From the cell containing the given text, extract its center point as [x, y] coordinate. 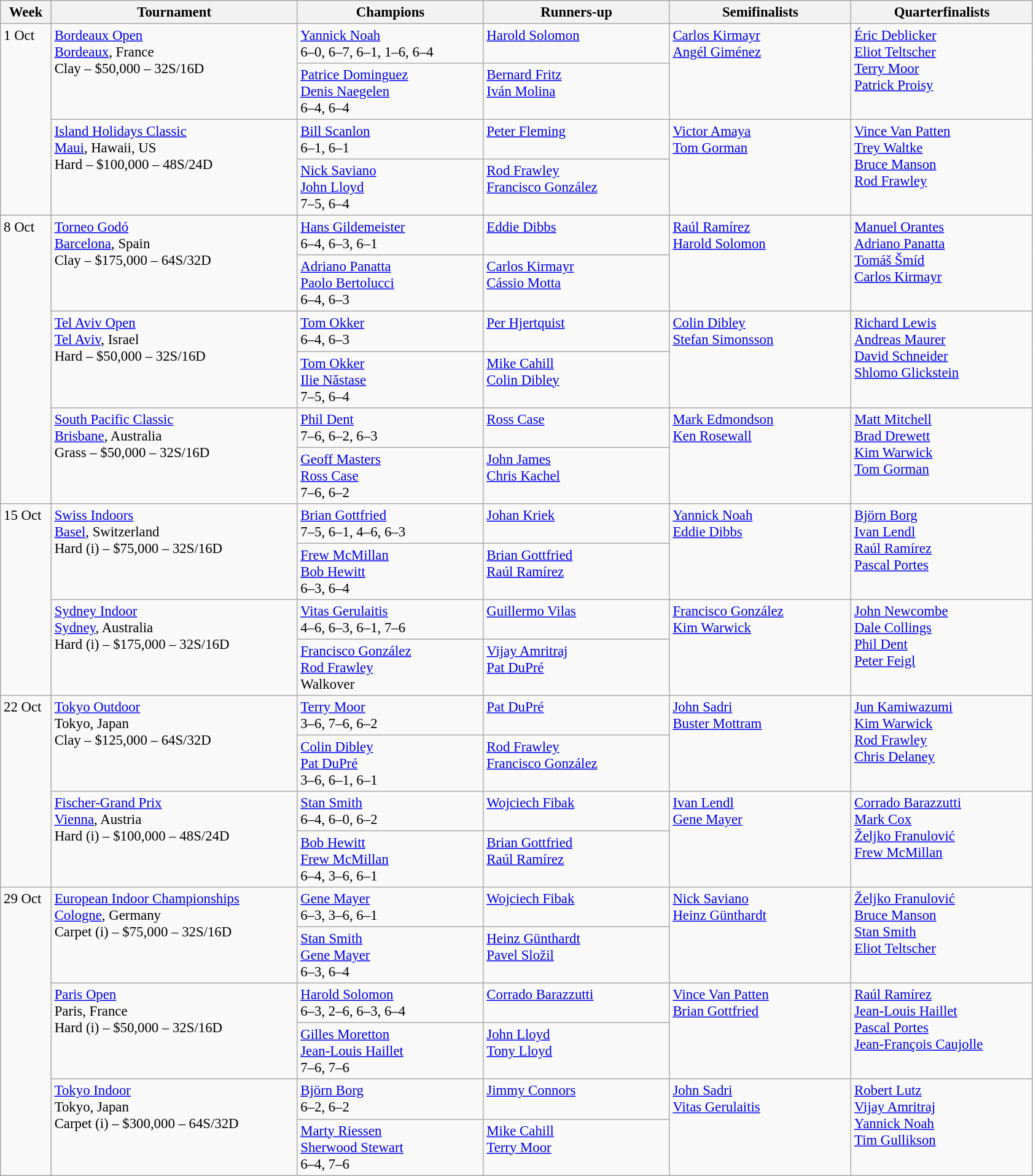
Raúl Ramírez Jean-Louis Haillet Pascal Portes Jean-François Caujolle [942, 1031]
Harold Solomon [576, 44]
Tournament [174, 12]
15 Oct [26, 599]
John James Chris Kachel [576, 476]
John Newcombe Dale Collings Phil Dent Peter Feigl [942, 648]
Peter Fleming [576, 140]
Tel Aviv Open Tel Aviv, Israel Hard – $50,000 – 32S/16D [174, 359]
Björn Borg Ivan Lendl Raúl Ramírez Pascal Portes [942, 551]
Yannick Noah 6–0, 6–7, 6–1, 1–6, 6–4 [391, 44]
Bill Scanlon 6–1, 6–1 [391, 140]
Tom Okker 6–4, 6–3 [391, 332]
Matt Mitchell Brad Drewett Kim Warwick Tom Gorman [942, 455]
Marty Riessen Sherwood Stewart 6–4, 7–6 [391, 1147]
22 Oct [26, 791]
Tokyo Outdoor Tokyo, Japan Clay – $125,000 – 64S/32D [174, 743]
Semifinalists [760, 12]
8 Oct [26, 360]
Week [26, 12]
Corrado Barazzutti Mark Cox Željko Franulović Frew McMillan [942, 839]
Heinz Günthardt Pavel Složil [576, 955]
Brian Gottfried 7–5, 6–1, 4–6, 6–3 [391, 523]
Mark Edmondson Ken Rosewall [760, 455]
John Lloyd Tony Lloyd [576, 1051]
1 Oct [26, 120]
Bernard Fritz Iván Molina [576, 92]
Colin Dibley Pat DuPré 3–6, 6–1, 6–1 [391, 763]
Raúl Ramírez Harold Solomon [760, 264]
Tokyo Indoor Tokyo, Japan Carpet (i) – $300,000 – 64S/32D [174, 1127]
Nick Saviano Heinz Günthardt [760, 935]
Željko Franulović Bruce Manson Stan Smith Eliot Teltscher [942, 935]
29 Oct [26, 1031]
Sydney Indoor Sydney, Australia Hard (i) – $175,000 – 32S/16D [174, 648]
Runners-up [576, 12]
Guillermo Vilas [576, 619]
Nick Saviano John Lloyd 7–5, 6–4 [391, 187]
Victor Amaya Tom Gorman [760, 168]
Frew McMillan Bob Hewitt 6–3, 6–4 [391, 571]
Éric Deblicker Eliot Teltscher Terry Moor Patrick Proisy [942, 72]
Paris Open Paris, France Hard (i) – $50,000 – 32S/16D [174, 1031]
Jun Kamiwazumi Kim Warwick Rod Frawley Chris Delaney [942, 743]
European Indoor Championships Cologne, Germany Carpet (i) – $75,000 – 32S/16D [174, 935]
Gene Mayer 6–3, 3–6, 6–1 [391, 907]
Stan Smith Gene Mayer 6–3, 6–4 [391, 955]
Bordeaux Open Bordeaux, France Clay – $50,000 – 32S/16D [174, 72]
Carlos Kirmayr Angél Giménez [760, 72]
Vijay Amritraj Pat DuPré [576, 667]
Adriano Panatta Paolo Bertolucci 6–4, 6–3 [391, 284]
South Pacific Classic Brisbane, Australia Grass – $50,000 – 32S/16D [174, 455]
Pat DuPré [576, 715]
Robert Lutz Vijay Amritraj Yannick Noah Tim Gullikson [942, 1127]
Harold Solomon 6–3, 2–6, 6–3, 6–4 [391, 1003]
Richard Lewis Andreas Maurer David Schneider Shlomo Glickstein [942, 359]
Island Holidays Classic Maui, Hawaii, US Hard – $100,000 – 48S/24D [174, 168]
Ross Case [576, 428]
Vince Van Patten Trey Waltke Bruce Manson Rod Frawley [942, 168]
John Sadri Vitas Gerulaitis [760, 1127]
Mike Cahill Terry Moor [576, 1147]
Colin Dibley Stefan Simonsson [760, 359]
Torneo Godó Barcelona, Spain Clay – $175,000 – 64S/32D [174, 264]
Manuel Orantes Adriano Panatta Tomáš Šmíd Carlos Kirmayr [942, 264]
Vince Van Patten Brian Gottfried [760, 1031]
Björn Borg 6–2, 6–2 [391, 1100]
Gilles Moretton Jean-Louis Haillet 7–6, 7–6 [391, 1051]
Vitas Gerulaitis 4–6, 6–3, 6–1, 7–6 [391, 619]
Quarterfinalists [942, 12]
Hans Gildemeister 6–4, 6–3, 6–1 [391, 236]
Patrice Dominguez Denis Naegelen 6–4, 6–4 [391, 92]
Francisco González Kim Warwick [760, 648]
Geoff Masters Ross Case 7–6, 6–2 [391, 476]
Phil Dent 7–6, 6–2, 6–3 [391, 428]
Bob Hewitt Frew McMillan 6–4, 3–6, 6–1 [391, 860]
Ivan Lendl Gene Mayer [760, 839]
Johan Kriek [576, 523]
Terry Moor 3–6, 7–6, 6–2 [391, 715]
Fischer-Grand Prix Vienna, Austria Hard (i) – $100,000 – 48S/24D [174, 839]
Carlos Kirmayr Cássio Motta [576, 284]
Swiss IndoorsBasel, Switzerland Hard (i) – $75,000 – 32S/16D [174, 551]
Stan Smith 6–4, 6–0, 6–2 [391, 811]
Champions [391, 12]
Corrado Barazzutti [576, 1003]
Eddie Dibbs [576, 236]
John Sadri Buster Mottram [760, 743]
Yannick Noah Eddie Dibbs [760, 551]
Jimmy Connors [576, 1100]
Francisco González Rod Frawley Walkover [391, 667]
Per Hjertquist [576, 332]
Tom Okker Ilie Năstase 7–5, 6–4 [391, 380]
Mike Cahill Colin Dibley [576, 380]
